Pinpoint the cell where the given text exists, returning its (x, y) midpoint coordinate. 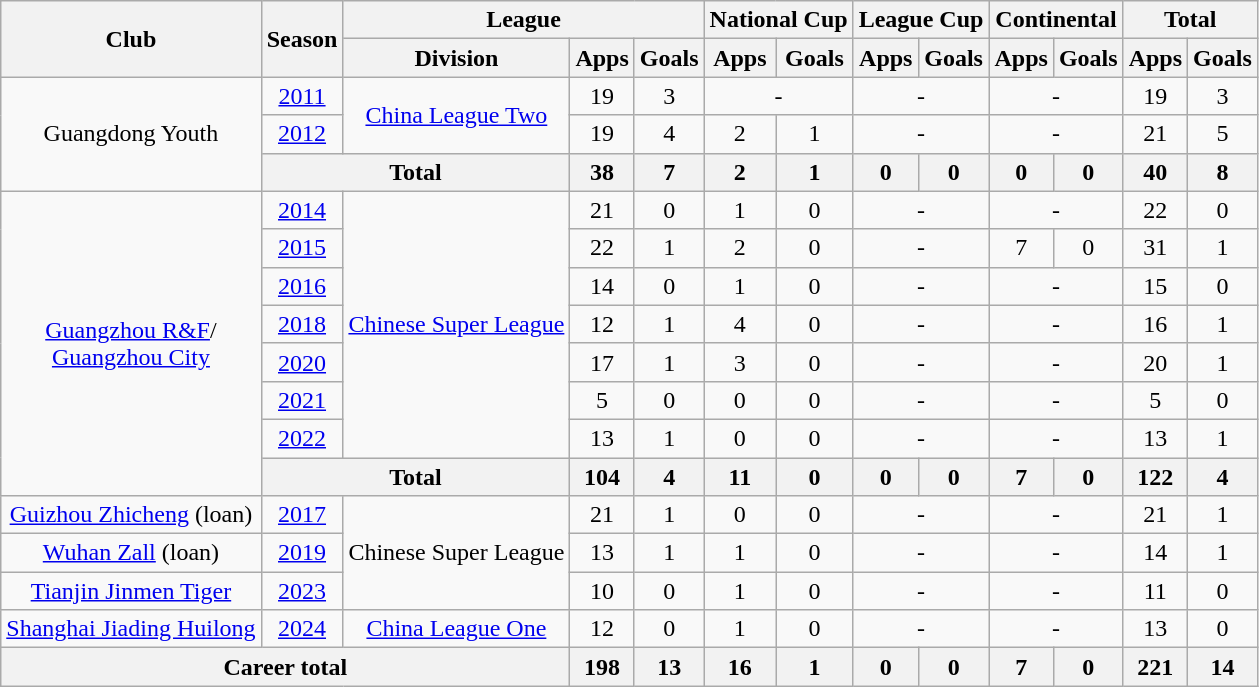
38 (602, 172)
104 (602, 477)
Division (456, 58)
2024 (302, 629)
Shanghai Jiading Huilong (131, 629)
Continental (1056, 20)
10 (602, 591)
2022 (302, 438)
122 (1155, 477)
2019 (302, 553)
40 (1155, 172)
2012 (302, 134)
Guangzhou R&F/ Guangzhou City (131, 343)
198 (602, 667)
221 (1155, 667)
2018 (302, 324)
31 (1155, 248)
Wuhan Zall (loan) (131, 553)
League Cup (921, 20)
Guizhou Zhicheng (loan) (131, 515)
National Cup (778, 20)
2011 (302, 96)
15 (1155, 286)
2016 (302, 286)
2017 (302, 515)
League (524, 20)
8 (1223, 172)
2015 (302, 248)
2021 (302, 400)
Guangdong Youth (131, 134)
17 (602, 362)
Club (131, 39)
Tianjin Jinmen Tiger (131, 591)
2023 (302, 591)
20 (1155, 362)
China League Two (456, 115)
Career total (286, 667)
2020 (302, 362)
China League One (456, 629)
Season (302, 39)
2014 (302, 210)
